Return the [X, Y] coordinate for the center point of the cell that contains the specified text.  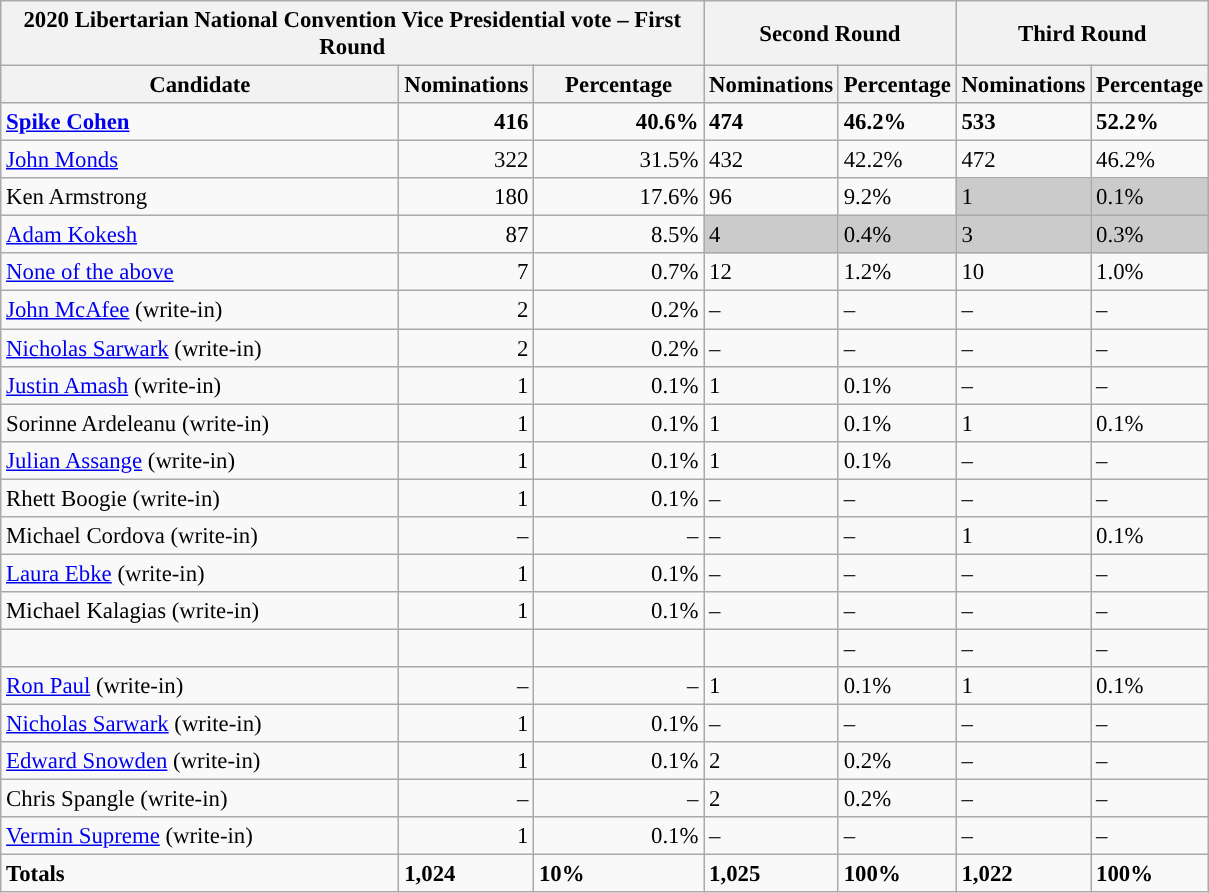
472 [1024, 160]
Third Round [1082, 34]
432 [772, 160]
Michael Kalagias (write-in) [200, 611]
Ron Paul (write-in) [200, 686]
1.2% [897, 273]
Rhett Boogie (write-in) [200, 498]
180 [466, 197]
533 [1024, 122]
96 [772, 197]
1,022 [1024, 874]
4 [772, 235]
17.6% [619, 197]
10 [1024, 273]
0.7% [619, 273]
Totals [200, 874]
1,024 [466, 874]
1.0% [1150, 273]
87 [466, 235]
Candidate [200, 85]
Sorinne Ardeleanu (write-in) [200, 423]
2020 Libertarian National Convention Vice Presidential vote – First Round [352, 34]
Chris Spangle (write-in) [200, 799]
10% [619, 874]
0.4% [897, 235]
Michael Cordova (write-in) [200, 536]
7 [466, 273]
416 [466, 122]
12 [772, 273]
0.3% [1150, 235]
Spike Cohen [200, 122]
1,025 [772, 874]
40.6% [619, 122]
31.5% [619, 160]
John McAfee (write-in) [200, 310]
Justin Amash (write-in) [200, 385]
Adam Kokesh [200, 235]
None of the above [200, 273]
52.2% [1150, 122]
Julian Assange (write-in) [200, 460]
3 [1024, 235]
Second Round [830, 34]
474 [772, 122]
John Monds [200, 160]
9.2% [897, 197]
Laura Ebke (write-in) [200, 573]
Ken Armstrong [200, 197]
322 [466, 160]
Vermin Supreme (write-in) [200, 836]
8.5% [619, 235]
42.2% [897, 160]
Edward Snowden (write-in) [200, 761]
